Provide the [x, y] coordinate of the cell's center where the given text is located.  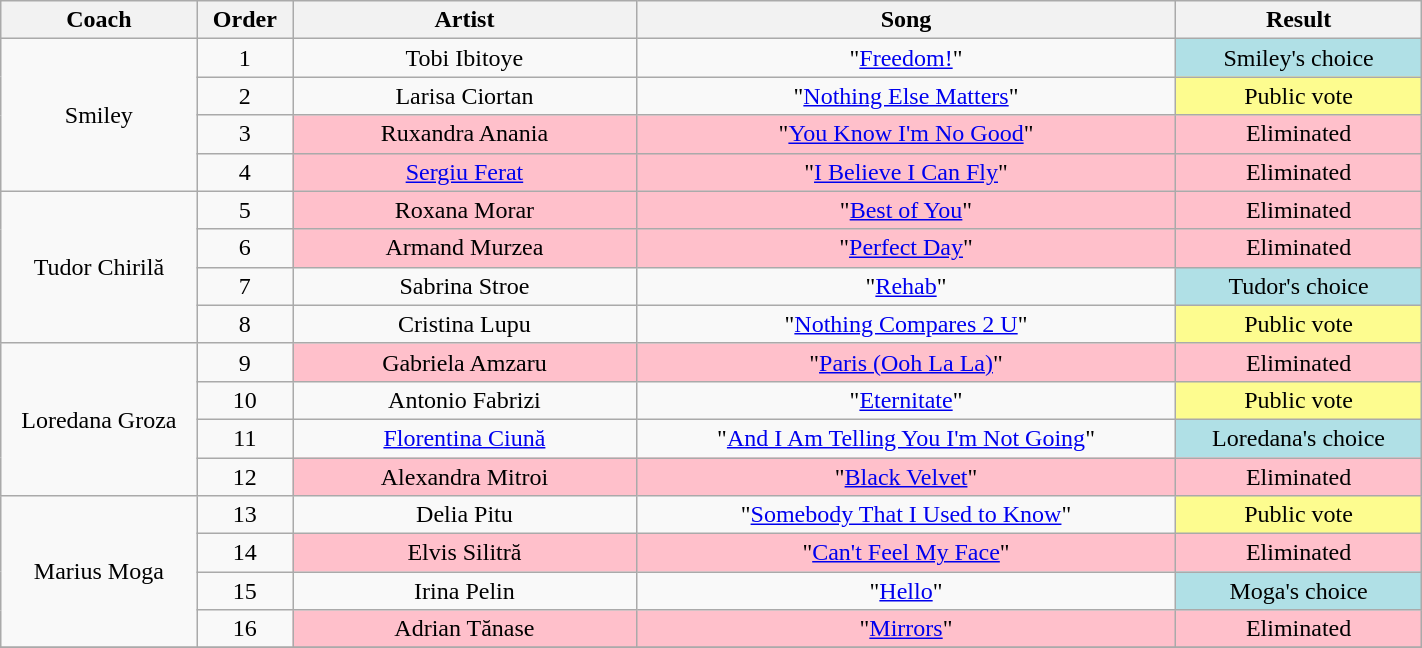
Delia Pitu [464, 515]
"I Believe I Can Fly" [906, 172]
13 [245, 515]
9 [245, 362]
Alexandra Mitroi [464, 477]
"Perfect Day" [906, 248]
14 [245, 553]
Smiley's choice [1298, 58]
"You Know I'm No Good" [906, 134]
"Eternitate" [906, 400]
"Can't Feel My Face" [906, 553]
"Rehab" [906, 286]
15 [245, 591]
Smiley [99, 115]
12 [245, 477]
16 [245, 629]
3 [245, 134]
Artist [464, 20]
Cristina Lupu [464, 324]
Loredana's choice [1298, 438]
10 [245, 400]
Antonio Fabrizi [464, 400]
"Paris (Ooh La La)" [906, 362]
"Freedom!" [906, 58]
8 [245, 324]
Gabriela Amzaru [464, 362]
Tudor's choice [1298, 286]
Tudor Chirilă [99, 267]
Order [245, 20]
Moga's choice [1298, 591]
"Somebody That I Used to Know" [906, 515]
Elvis Silitră [464, 553]
"Mirrors" [906, 629]
Adrian Tănase [464, 629]
"Black Velvet" [906, 477]
5 [245, 210]
Larisa Ciortan [464, 96]
Roxana Morar [464, 210]
Coach [99, 20]
2 [245, 96]
Song [906, 20]
4 [245, 172]
6 [245, 248]
Loredana Groza [99, 419]
Sabrina Stroe [464, 286]
1 [245, 58]
Result [1298, 20]
Ruxandra Anania [464, 134]
"Nothing Else Matters" [906, 96]
Armand Murzea [464, 248]
"Hello" [906, 591]
Florentina Ciună [464, 438]
Tobi Ibitoye [464, 58]
"Best of You" [906, 210]
11 [245, 438]
Marius Moga [99, 572]
Irina Pelin [464, 591]
7 [245, 286]
"And I Am Telling You I'm Not Going" [906, 438]
Sergiu Ferat [464, 172]
"Nothing Compares 2 U" [906, 324]
